Determine the [X, Y] coordinate at the center of the cell enclosing the given text.  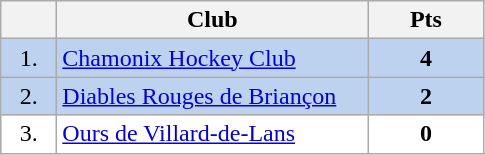
4 [426, 58]
Chamonix Hockey Club [212, 58]
2 [426, 96]
1. [29, 58]
2. [29, 96]
Club [212, 20]
Pts [426, 20]
Ours de Villard-de-Lans [212, 134]
Diables Rouges de Briançon [212, 96]
0 [426, 134]
3. [29, 134]
